Find where the given text appears and provide that cell's center as (X, Y) coordinate. 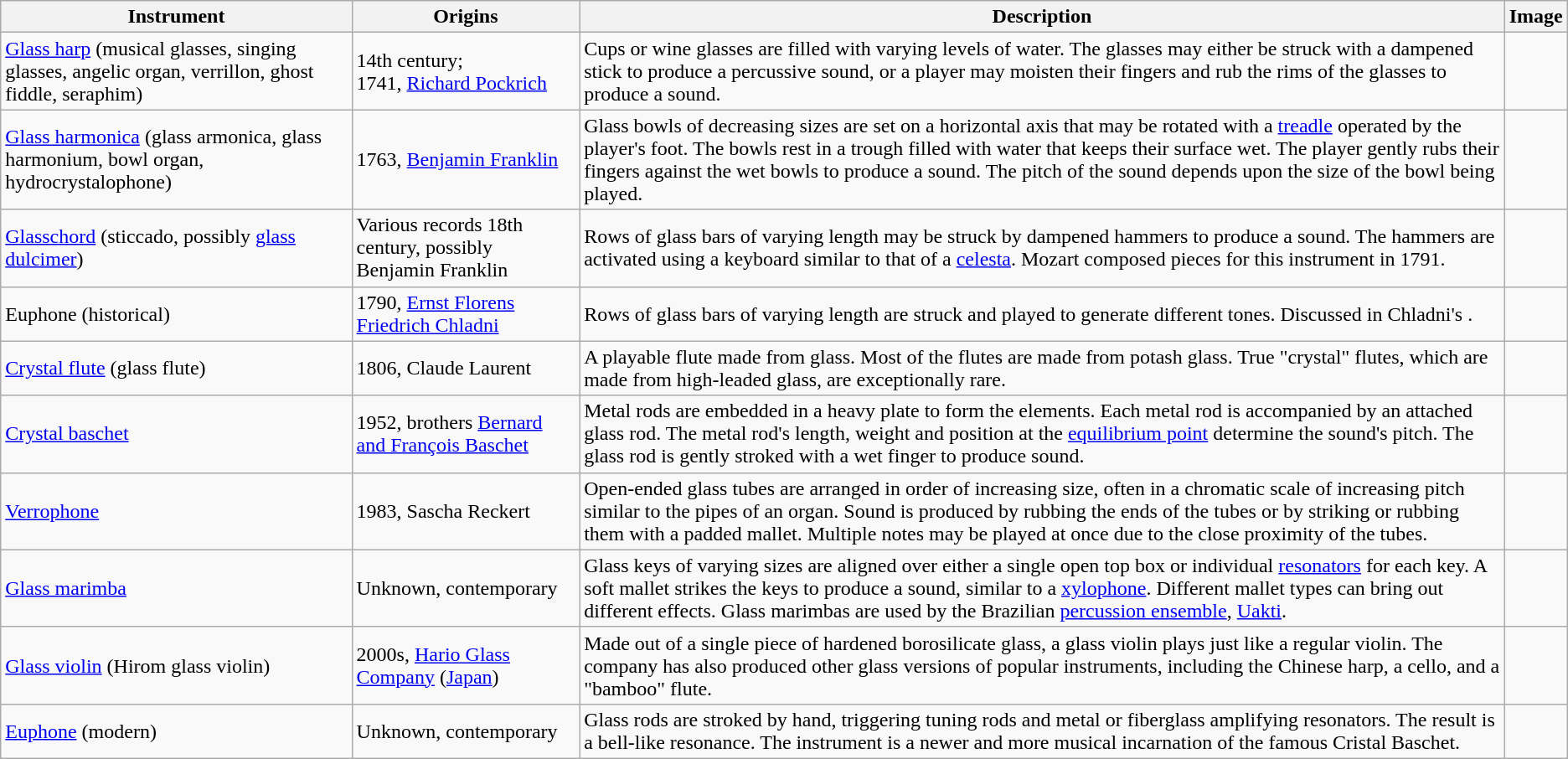
1806, Claude Laurent (466, 369)
Crystal baschet (176, 434)
Description (1042, 17)
Rows of glass bars of varying length are struck and played to generate different tones. Discussed in Chladni's . (1042, 313)
Origins (466, 17)
1952, brothers Bernard and François Baschet (466, 434)
Various records 18th century, possibly Benjamin Franklin (466, 248)
Image (1536, 17)
1763, Benjamin Franklin (466, 159)
Crystal flute (glass flute) (176, 369)
1790, Ernst Florens Friedrich Chladni (466, 313)
1983, Sascha Reckert (466, 511)
Verrophone (176, 511)
Instrument (176, 17)
Glass marimba (176, 588)
Glass harp (musical glasses, singing glasses, angelic organ, verrillon, ghost fiddle, seraphim) (176, 71)
2000s, Hario Glass Company (Japan) (466, 665)
Glasschord (sticcado, possibly glass dulcimer) (176, 248)
Euphone (historical) (176, 313)
Euphone (modern) (176, 731)
Glass violin (Hirom glass violin) (176, 665)
14th century;1741, Richard Pockrich (466, 71)
Glass harmonica (glass armonica, glass harmonium, bowl organ, hydrocrystalophone) (176, 159)
